Capture the cell that displays the provided text and extract its [X, Y] central coordinate. 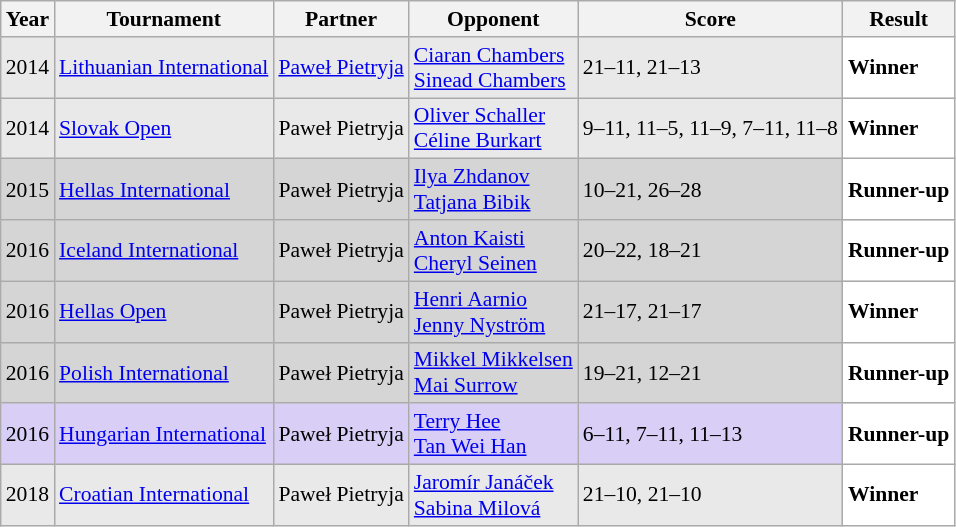
Iceland International [164, 250]
Anton Kaisti Cheryl Seinen [494, 250]
Henri Aarnio Jenny Nyström [494, 312]
Score [710, 19]
Result [898, 19]
21–11, 21–13 [710, 68]
2015 [28, 190]
Ciaran Chambers Sinead Chambers [494, 68]
19–21, 12–21 [710, 372]
Tournament [164, 19]
21–17, 21–17 [710, 312]
Hungarian International [164, 434]
Lithuanian International [164, 68]
20–22, 18–21 [710, 250]
Croatian International [164, 496]
21–10, 21–10 [710, 496]
Terry Hee Tan Wei Han [494, 434]
Oliver Schaller Céline Burkart [494, 128]
Hellas Open [164, 312]
Polish International [164, 372]
Ilya Zhdanov Tatjana Bibik [494, 190]
10–21, 26–28 [710, 190]
Partner [340, 19]
Mikkel Mikkelsen Mai Surrow [494, 372]
Hellas International [164, 190]
6–11, 7–11, 11–13 [710, 434]
Year [28, 19]
9–11, 11–5, 11–9, 7–11, 11–8 [710, 128]
Jaromír Janáček Sabina Milová [494, 496]
2018 [28, 496]
Opponent [494, 19]
Slovak Open [164, 128]
